Capture the cell that displays the provided text and extract its (x, y) central coordinate. 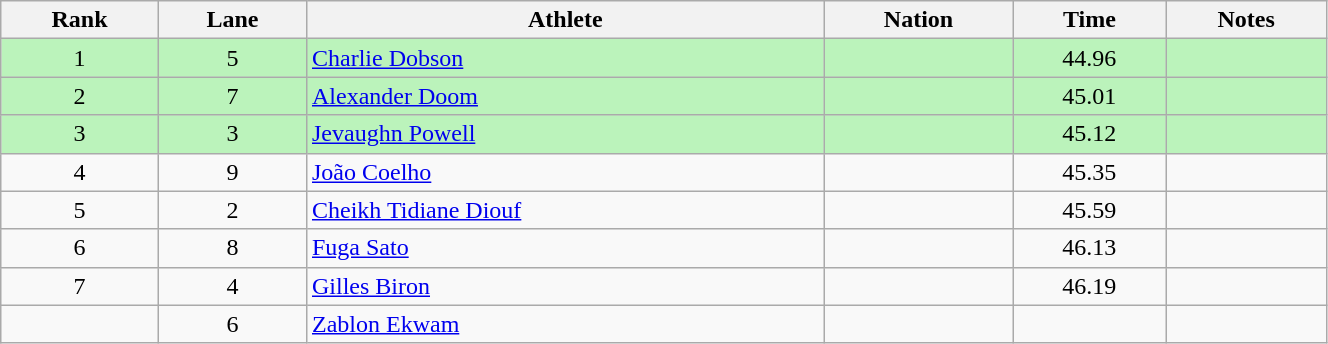
Nation (918, 20)
Lane (232, 20)
46.19 (1090, 286)
Time (1090, 20)
44.96 (1090, 58)
9 (232, 172)
45.59 (1090, 210)
1 (80, 58)
Jevaughn Powell (565, 134)
Fuga Sato (565, 248)
João Coelho (565, 172)
Gilles Biron (565, 286)
Charlie Dobson (565, 58)
45.12 (1090, 134)
45.35 (1090, 172)
Zablon Ekwam (565, 324)
Athlete (565, 20)
Alexander Doom (565, 96)
Rank (80, 20)
Cheikh Tidiane Diouf (565, 210)
46.13 (1090, 248)
8 (232, 248)
Notes (1246, 20)
45.01 (1090, 96)
